For the text-containing cell, return its midpoint in (X, Y) coordinate format. 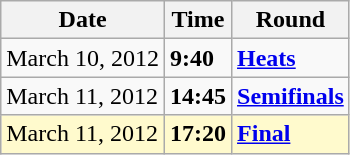
Time (198, 20)
14:45 (198, 96)
Date (83, 20)
9:40 (198, 58)
Round (291, 20)
Final (291, 134)
Heats (291, 58)
17:20 (198, 134)
Semifinals (291, 96)
March 10, 2012 (83, 58)
